Return [x, y] of the center of cell containing provided text 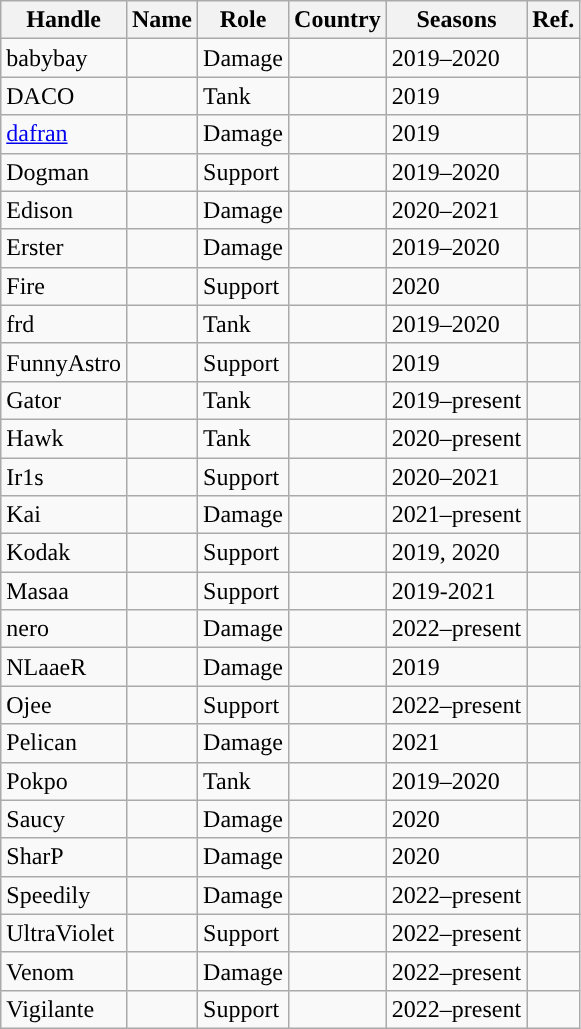
Pokpo [64, 781]
Masaa [64, 591]
2019–present [456, 400]
Kodak [64, 553]
Dogman [64, 172]
2020–present [456, 438]
2021–present [456, 515]
2019, 2020 [456, 553]
Venom [64, 971]
Ojee [64, 705]
Speedily [64, 895]
Edison [64, 210]
Country [338, 20]
Saucy [64, 819]
dafran [64, 134]
2019-2021 [456, 591]
Hawk [64, 438]
Gator [64, 400]
Kai [64, 515]
DACO [64, 96]
SharP [64, 857]
2021 [456, 743]
UltraViolet [64, 933]
frd [64, 324]
nero [64, 629]
Role [244, 20]
Handle [64, 20]
Name [162, 20]
Ir1s [64, 477]
Pelican [64, 743]
Fire [64, 286]
NLaaeR [64, 667]
FunnyAstro [64, 362]
babybay [64, 58]
Ref. [554, 20]
Seasons [456, 20]
Erster [64, 248]
Vigilante [64, 1009]
